Return [x, y] of the center of cell containing provided text 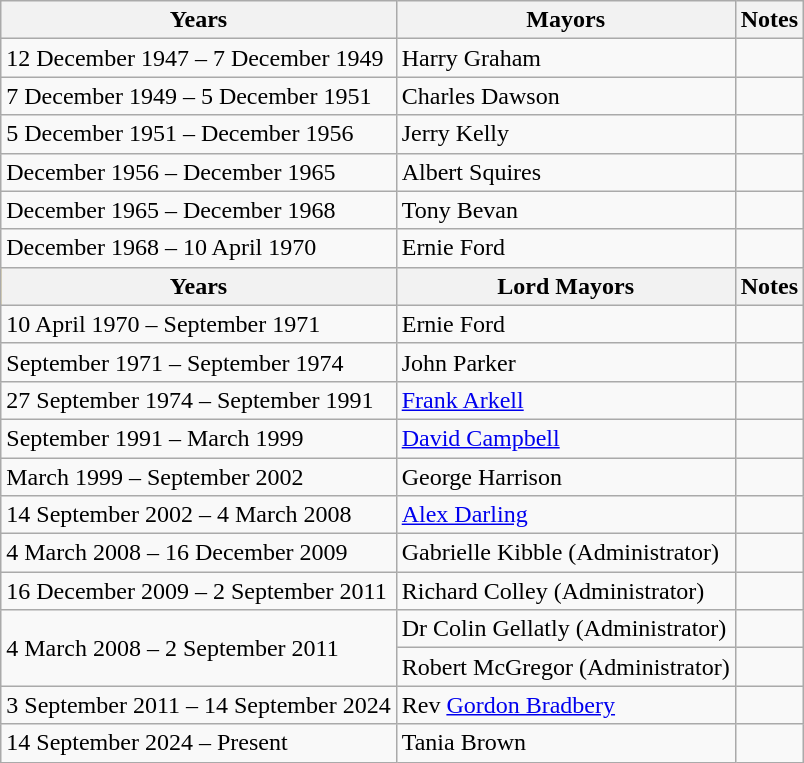
December 1965 – December 1968 [198, 210]
Lord Mayors [566, 286]
Alex Darling [566, 515]
14 September 2002 – 4 March 2008 [198, 515]
Albert Squires [566, 172]
Frank Arkell [566, 400]
Tony Bevan [566, 210]
3 September 2011 – 14 September 2024 [198, 705]
David Campbell [566, 438]
Robert McGregor (Administrator) [566, 667]
27 September 1974 – September 1991 [198, 400]
16 December 2009 – 2 September 2011 [198, 591]
March 1999 – September 2002 [198, 477]
4 March 2008 – 2 September 2011 [198, 648]
Gabrielle Kibble (Administrator) [566, 553]
Mayors [566, 20]
George Harrison [566, 477]
10 April 1970 – September 1971 [198, 324]
12 December 1947 – 7 December 1949 [198, 58]
Harry Graham [566, 58]
Tania Brown [566, 743]
September 1991 – March 1999 [198, 438]
7 December 1949 – 5 December 1951 [198, 96]
Jerry Kelly [566, 134]
Richard Colley (Administrator) [566, 591]
Charles Dawson [566, 96]
Rev Gordon Bradbery [566, 705]
September 1971 – September 1974 [198, 362]
John Parker [566, 362]
14 September 2024 – Present [198, 743]
4 March 2008 – 16 December 2009 [198, 553]
December 1968 – 10 April 1970 [198, 248]
5 December 1951 – December 1956 [198, 134]
Dr Colin Gellatly (Administrator) [566, 629]
December 1956 – December 1965 [198, 172]
